Detect which cell encompasses the target text, then output its (x, y) center coordinate. 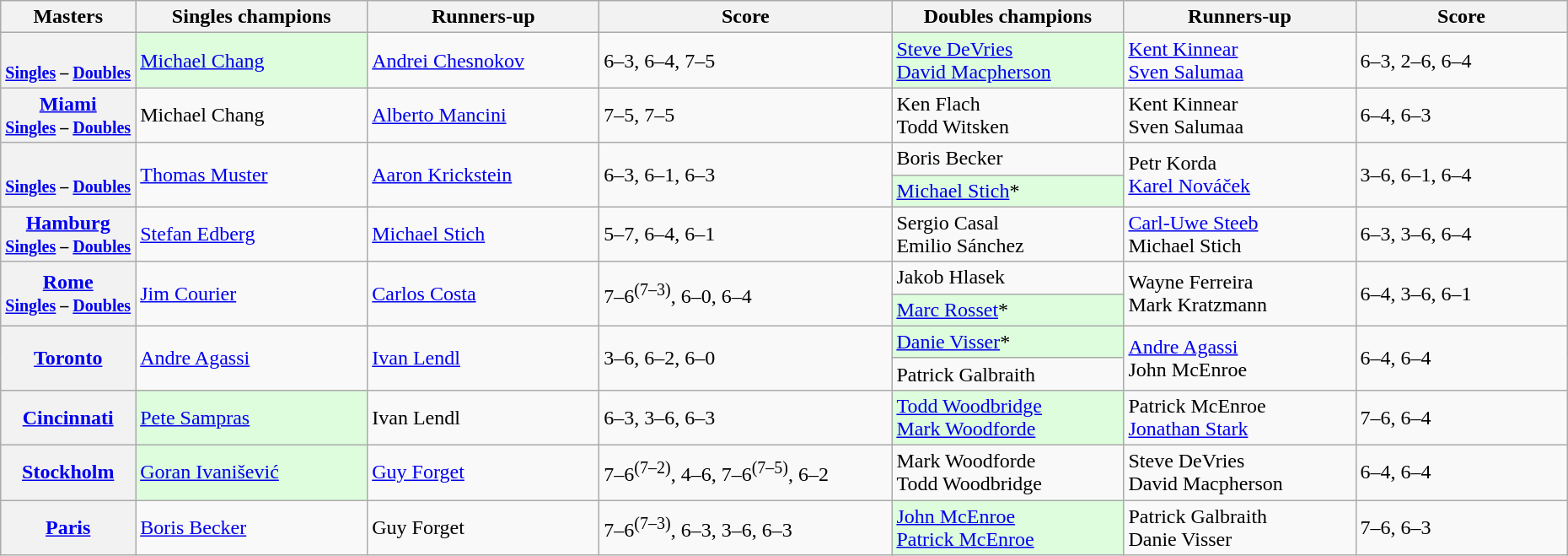
RomeSingles – Doubles (68, 294)
3–6, 6–1, 6–4 (1462, 175)
Danie Visser* (1008, 342)
Todd Woodbridge Mark Woodforde (1008, 417)
Thomas Muster (251, 175)
6–3, 6–4, 7–5 (745, 61)
Sergio Casal Emilio Sánchez (1008, 235)
6–3, 3–6, 6–4 (1462, 235)
Andre Agassi (251, 358)
Michael Stich (484, 235)
7–6, 6–3 (1462, 526)
Carl-Uwe Steeb Michael Stich (1239, 235)
Singles champions (251, 17)
6–3, 2–6, 6–4 (1462, 61)
John McEnroe Patrick McEnroe (1008, 526)
MiamiSingles – Doubles (68, 115)
Ken Flach Todd Witsken (1008, 115)
Michael Stich* (1008, 191)
Patrick Galbraith Danie Visser (1239, 526)
Toronto (68, 358)
Paris (68, 526)
Doubles champions (1008, 17)
6–4, 6–3 (1462, 115)
7–6(7–3), 6–0, 6–4 (745, 294)
HamburgSingles – Doubles (68, 235)
Marc Rosset* (1008, 310)
7–6, 6–4 (1462, 417)
6–3, 3–6, 6–3 (745, 417)
Andre Agassi John McEnroe (1239, 358)
7–6(7–3), 6–3, 3–6, 6–3 (745, 526)
Patrick Galbraith (1008, 374)
Goran Ivanišević (251, 472)
Jakob Hlasek (1008, 278)
Stockholm (68, 472)
Masters (68, 17)
6–3, 6–1, 6–3 (745, 175)
Cincinnati (68, 417)
Jim Courier (251, 294)
Stefan Edberg (251, 235)
Aaron Krickstein (484, 175)
Andrei Chesnokov (484, 61)
Carlos Costa (484, 294)
Patrick McEnroe Jonathan Stark (1239, 417)
Pete Sampras (251, 417)
Petr Korda Karel Nováček (1239, 175)
7–5, 7–5 (745, 115)
Wayne Ferreira Mark Kratzmann (1239, 294)
6–4, 3–6, 6–1 (1462, 294)
5–7, 6–4, 6–1 (745, 235)
Alberto Mancini (484, 115)
7–6(7–2), 4–6, 7–6(7–5), 6–2 (745, 472)
Mark Woodforde Todd Woodbridge (1008, 472)
3–6, 6–2, 6–0 (745, 358)
